Locate the cell with the specified text and output its (x, y) center coordinate. 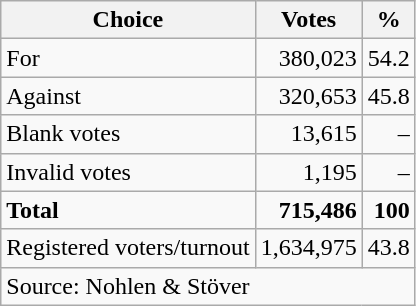
Registered voters/turnout (128, 248)
For (128, 58)
Votes (308, 20)
Total (128, 210)
Invalid votes (128, 172)
43.8 (388, 248)
380,023 (308, 58)
13,615 (308, 134)
1,195 (308, 172)
715,486 (308, 210)
45.8 (388, 96)
Against (128, 96)
Source: Nohlen & Stöver (208, 286)
100 (388, 210)
Choice (128, 20)
1,634,975 (308, 248)
% (388, 20)
Blank votes (128, 134)
54.2 (388, 58)
320,653 (308, 96)
